Scan for the cell matching the given text and deliver its [X, Y] coordinate at center. 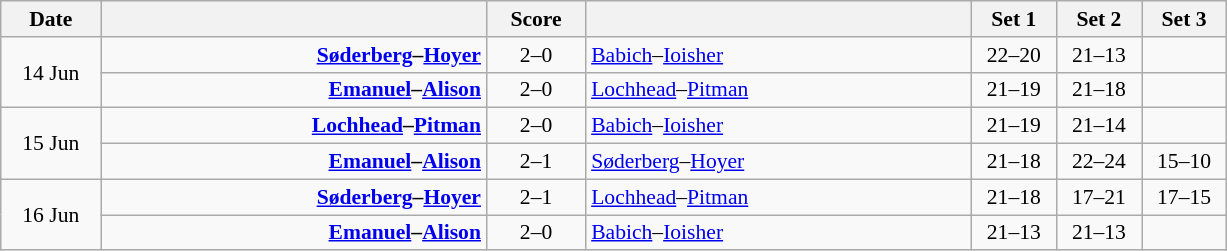
21–14 [1098, 126]
17–15 [1184, 197]
Set 3 [1184, 19]
Set 1 [1014, 19]
Set 2 [1098, 19]
14 Jun [51, 72]
17–21 [1098, 197]
16 Jun [51, 214]
15 Jun [51, 144]
22–20 [1014, 55]
Date [51, 19]
15–10 [1184, 162]
22–24 [1098, 162]
Score [536, 19]
